From the cell containing the given text, extract its center point as [X, Y] coordinate. 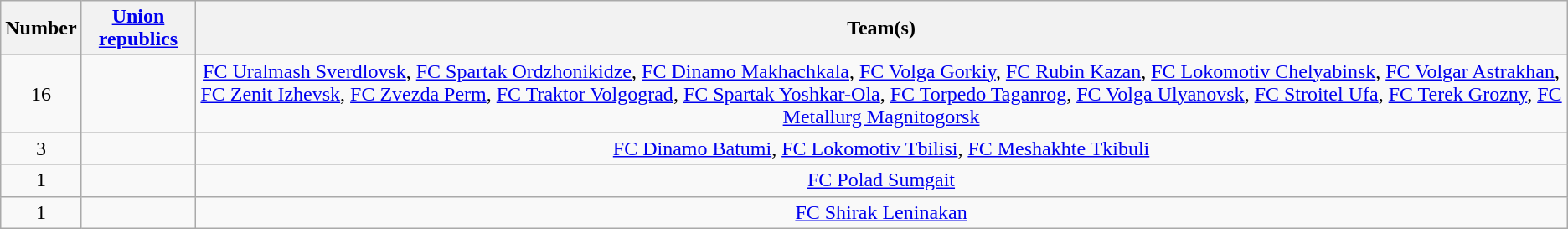
FC Polad Sumgait [881, 180]
3 [41, 148]
Union republics [138, 29]
Team(s) [881, 29]
Number [41, 29]
FC Shirak Leninakan [881, 212]
FC Dinamo Batumi, FC Lokomotiv Tbilisi, FC Meshakhte Tkibuli [881, 148]
16 [41, 94]
